Return [x, y] of the center of cell containing provided text 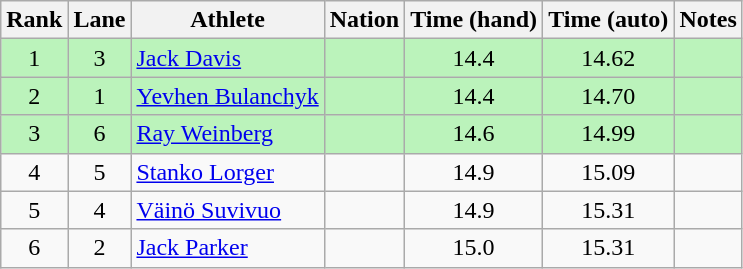
Jack Parker [228, 248]
Notes [708, 20]
15.09 [608, 172]
Jack Davis [228, 58]
14.99 [608, 134]
15.0 [474, 248]
Time (auto) [608, 20]
14.70 [608, 96]
14.6 [474, 134]
Lane [100, 20]
Yevhen Bulanchyk [228, 96]
14.62 [608, 58]
Nation [364, 20]
Ray Weinberg [228, 134]
Väinö Suvivuo [228, 210]
Athlete [228, 20]
Time (hand) [474, 20]
Stanko Lorger [228, 172]
Rank [34, 20]
